Find where the given text appears and provide that cell's center as [x, y] coordinate. 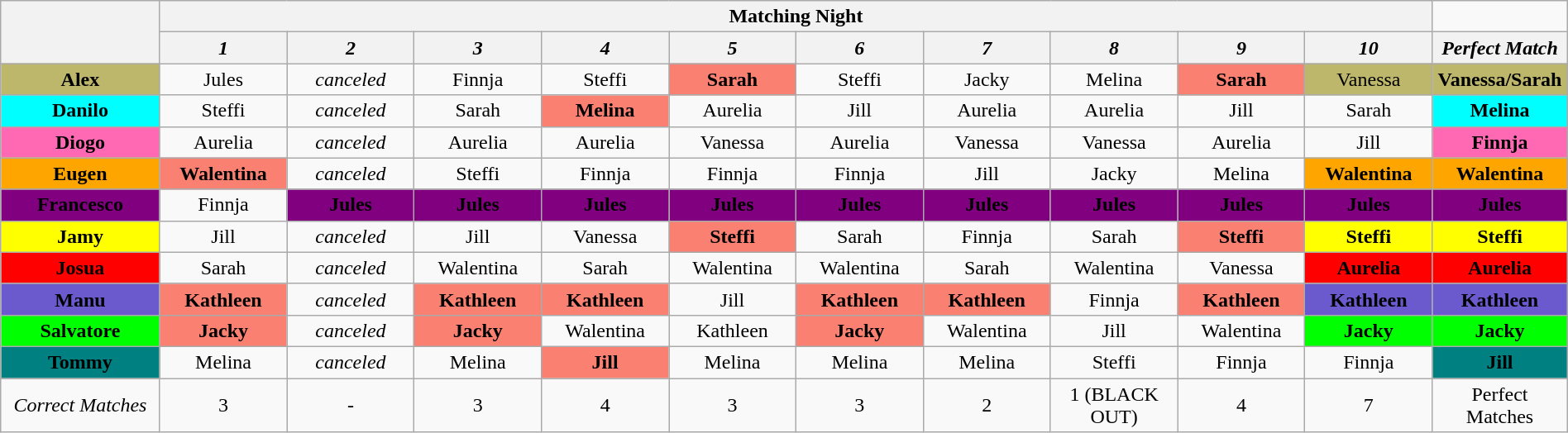
Perfect Match [1500, 48]
6 [859, 48]
8 [1114, 48]
Vanessa/Sarah [1500, 79]
10 [1369, 48]
Perfect Matches [1500, 405]
Diogo [80, 142]
Francesco [80, 205]
5 [733, 48]
Danilo [80, 111]
Jamy [80, 236]
- [351, 405]
Josua [80, 268]
Tommy [80, 362]
Correct Matches [80, 405]
Matching Night [796, 17]
Eugen [80, 174]
Alex [80, 79]
1 (BLACK OUT) [1114, 405]
Salvatore [80, 331]
9 [1241, 48]
Manu [80, 299]
1 [223, 48]
